Output the [X, Y] coordinate of the center of the cell containing the given text.  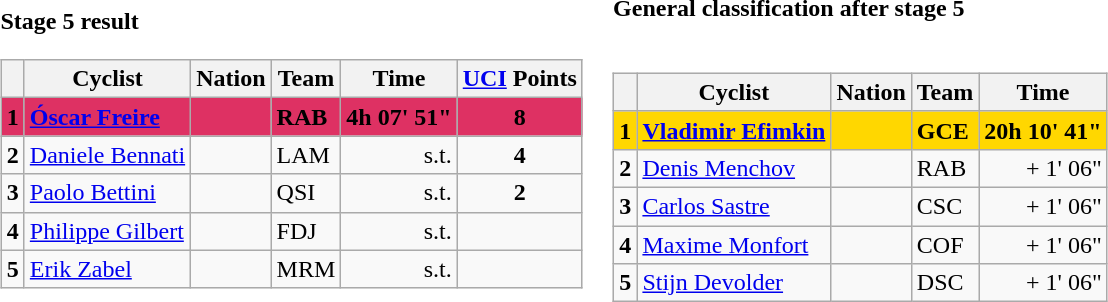
Denis Menchov [734, 168]
Philippe Gilbert [107, 231]
GCE [945, 130]
CSC [945, 206]
MRM [306, 269]
Erik Zabel [107, 269]
UCI Points [520, 79]
8 [520, 117]
LAM [306, 155]
QSI [306, 193]
DSC [945, 283]
Daniele Bennati [107, 155]
Paolo Bettini [107, 193]
20h 10' 41" [1043, 130]
FDJ [306, 231]
4h 07' 51" [399, 117]
Stijn Devolder [734, 283]
COF [945, 245]
Vladimir Efimkin [734, 130]
Carlos Sastre [734, 206]
Óscar Freire [107, 117]
Maxime Monfort [734, 245]
